Return [x, y] of the center of cell containing provided text 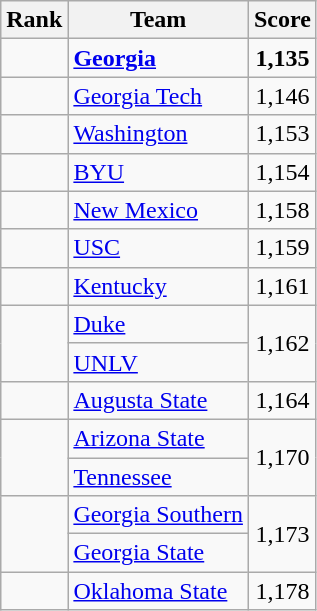
Kentucky [158, 286]
Georgia Southern [158, 515]
Duke [158, 324]
Georgia [158, 58]
1,164 [282, 400]
Score [282, 20]
Tennessee [158, 477]
Team [158, 20]
1,170 [282, 457]
1,146 [282, 96]
Arizona State [158, 438]
1,162 [282, 343]
USC [158, 248]
1,135 [282, 58]
BYU [158, 172]
Georgia State [158, 553]
New Mexico [158, 210]
1,153 [282, 134]
Georgia Tech [158, 96]
1,154 [282, 172]
1,178 [282, 591]
1,158 [282, 210]
UNLV [158, 362]
Washington [158, 134]
1,161 [282, 286]
Oklahoma State [158, 591]
1,173 [282, 534]
Rank [34, 20]
1,159 [282, 248]
Augusta State [158, 400]
